Determine the [X, Y] coordinate at the center of the cell enclosing the given text.  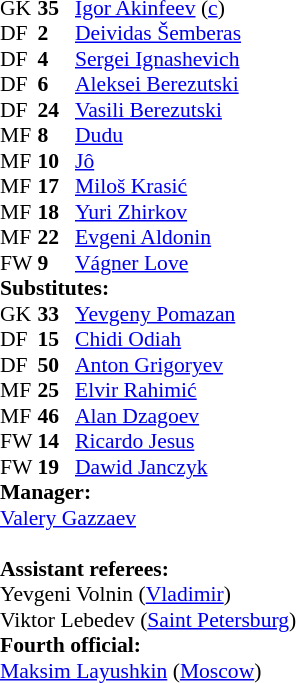
Aleksei Berezutski [186, 85]
Dudu [186, 135]
Alan Dzagoev [186, 416]
8 [57, 135]
33 [57, 314]
Substitutes: [148, 289]
2 [57, 33]
46 [57, 416]
15 [57, 339]
Yuri Zhirkov [186, 212]
10 [57, 161]
Sergei Ignashevich [186, 59]
14 [57, 441]
18 [57, 212]
Elvir Rahimić [186, 391]
22 [57, 237]
Miloš Krasić [186, 187]
Ricardo Jesus [186, 441]
Evgeni Aldonin [186, 237]
Dawid Janczyk [186, 467]
Anton Grigoryev [186, 365]
Valery GazzaevAssistant referees:Yevgeni Volnin (Vladimir)Viktor Lebedev (Saint Petersburg) Fourth official:Maksim Layushkin (Moscow) [148, 594]
Jô [186, 161]
Vasili Berezutski [186, 110]
Manager: [148, 493]
Vágner Love [186, 263]
Yevgeny Pomazan [186, 314]
17 [57, 187]
50 [57, 365]
6 [57, 85]
Chidi Odiah [186, 339]
19 [57, 467]
4 [57, 59]
24 [57, 110]
GK [19, 314]
9 [57, 263]
25 [57, 391]
Deividas Šemberas [186, 33]
